Output the (X, Y) coordinate of the center of the cell containing the given text.  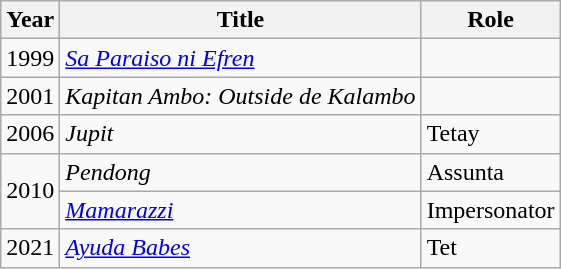
1999 (30, 58)
Jupit (240, 134)
Year (30, 20)
Pendong (240, 172)
Assunta (490, 172)
Kapitan Ambo: Outside de Kalambo (240, 96)
2010 (30, 191)
Role (490, 20)
Tet (490, 248)
2021 (30, 248)
Title (240, 20)
2001 (30, 96)
Sa Paraiso ni Efren (240, 58)
Tetay (490, 134)
Impersonator (490, 210)
Ayuda Babes (240, 248)
2006 (30, 134)
Mamarazzi (240, 210)
